Identify which cell holds the provided text, then report its (x, y) central coordinate. 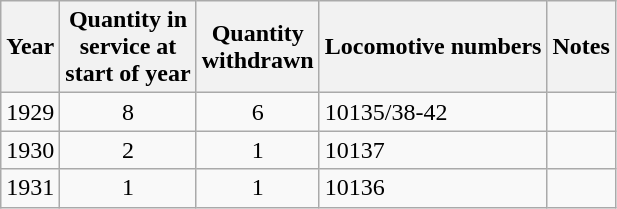
Locomotive numbers (433, 47)
Quantity inservice atstart of year (128, 47)
1930 (30, 150)
2 (128, 150)
10136 (433, 188)
10135/38-42 (433, 112)
6 (258, 112)
Notes (581, 47)
Year (30, 47)
8 (128, 112)
10137 (433, 150)
Quantitywithdrawn (258, 47)
1931 (30, 188)
1929 (30, 112)
